Determine the [X, Y] coordinate at the center of the cell enclosing the given text.  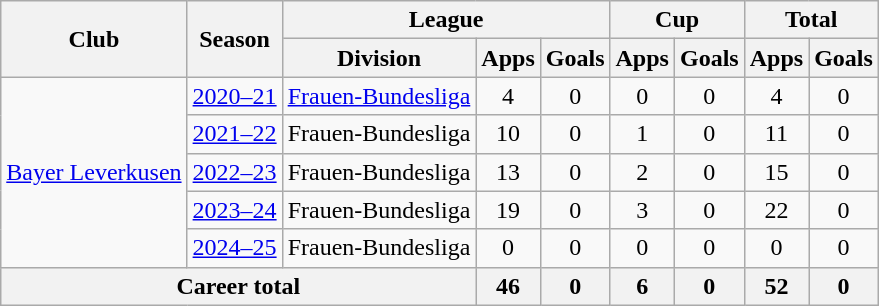
2 [642, 172]
2022–23 [234, 172]
League [446, 20]
2023–24 [234, 210]
Cup [677, 20]
Total [811, 20]
2021–22 [234, 134]
Club [94, 39]
46 [508, 286]
52 [776, 286]
2024–25 [234, 248]
Season [234, 39]
Division [379, 58]
15 [776, 172]
2020–21 [234, 96]
3 [642, 210]
19 [508, 210]
Career total [238, 286]
22 [776, 210]
Bayer Leverkusen [94, 172]
10 [508, 134]
6 [642, 286]
13 [508, 172]
1 [642, 134]
11 [776, 134]
